Identify which cell holds the provided text, then report its (X, Y) central coordinate. 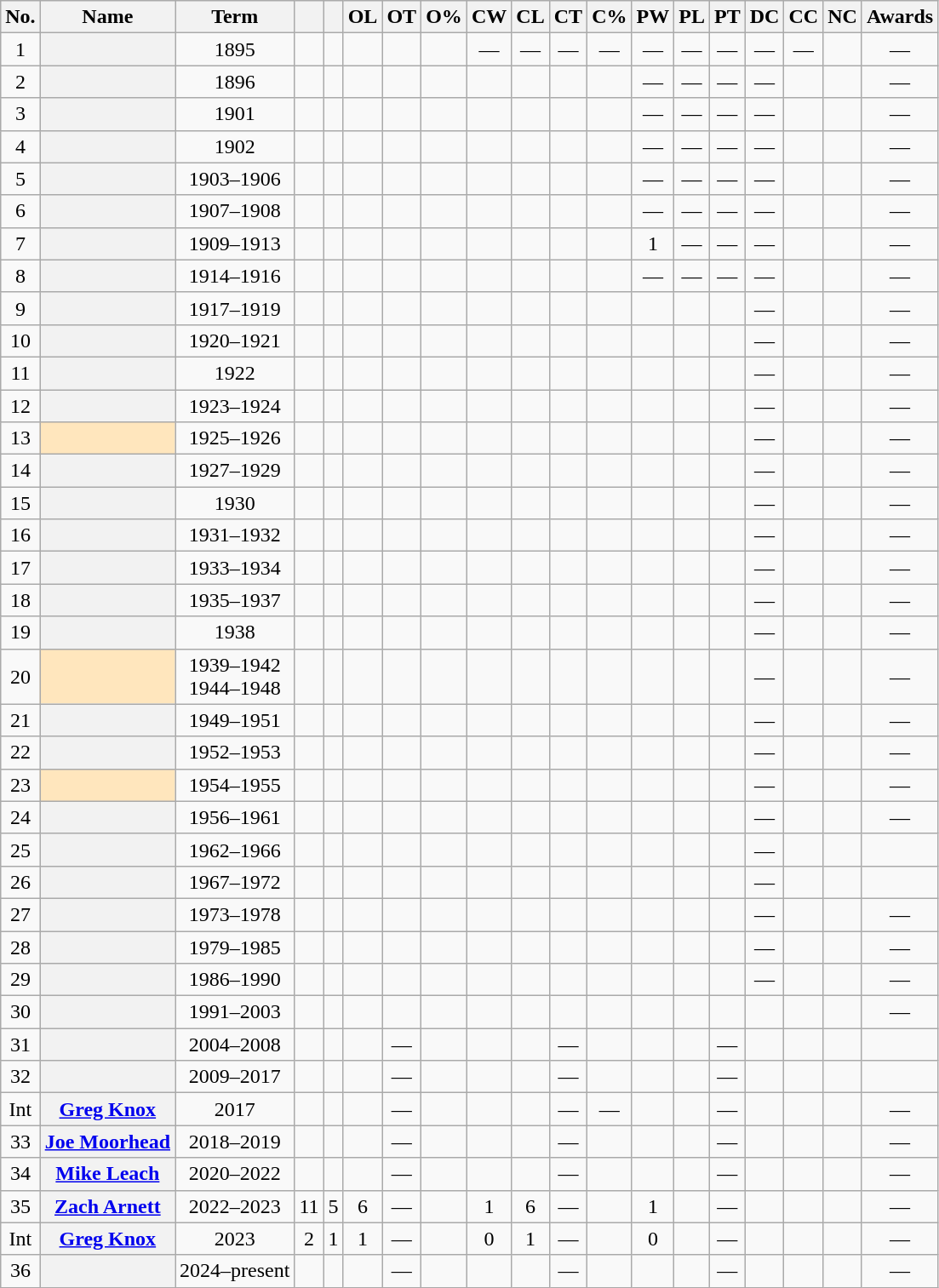
16 (20, 535)
1895 (235, 49)
2020–2022 (235, 1174)
1914–1916 (235, 276)
1903–1906 (235, 179)
PT (727, 17)
CT (568, 17)
24 (20, 817)
1920–1921 (235, 341)
21 (20, 720)
1896 (235, 82)
Mike Leach (107, 1174)
22 (20, 753)
CW (489, 17)
2017 (235, 1109)
20 (20, 676)
1907–1908 (235, 211)
Awards (899, 17)
Joe Moorhead (107, 1142)
1927–1929 (235, 471)
26 (20, 882)
29 (20, 980)
1933–1934 (235, 568)
2018–2019 (235, 1142)
1973–1978 (235, 914)
14 (20, 471)
10 (20, 341)
36 (20, 1271)
No. (20, 17)
9 (20, 308)
PL (692, 17)
1962–1966 (235, 850)
31 (20, 1045)
1925–1926 (235, 438)
CL (530, 17)
C% (610, 17)
1923–1924 (235, 406)
PW (653, 17)
OT (402, 17)
1922 (235, 373)
1938 (235, 633)
28 (20, 947)
CC (804, 17)
1952–1953 (235, 753)
2023 (235, 1239)
2004–2008 (235, 1045)
19 (20, 633)
4 (20, 146)
3 (20, 114)
15 (20, 503)
1930 (235, 503)
1956–1961 (235, 817)
27 (20, 914)
12 (20, 406)
25 (20, 850)
1986–1990 (235, 980)
34 (20, 1174)
Term (235, 17)
OL (363, 17)
1954–1955 (235, 785)
33 (20, 1142)
1902 (235, 146)
13 (20, 438)
1909–1913 (235, 243)
1991–2003 (235, 1012)
2022–2023 (235, 1206)
NC (843, 17)
18 (20, 600)
7 (20, 243)
Name (107, 17)
Zach Arnett (107, 1206)
35 (20, 1206)
1949–1951 (235, 720)
1931–1932 (235, 535)
30 (20, 1012)
23 (20, 785)
2024–present (235, 1271)
1935–1937 (235, 600)
2009–2017 (235, 1077)
1979–1985 (235, 947)
DC (764, 17)
O% (444, 17)
17 (20, 568)
1939–19421944–1948 (235, 676)
1967–1972 (235, 882)
1901 (235, 114)
8 (20, 276)
32 (20, 1077)
1917–1919 (235, 308)
